Provide the (X, Y) coordinate of the cell's center where the given text is located.  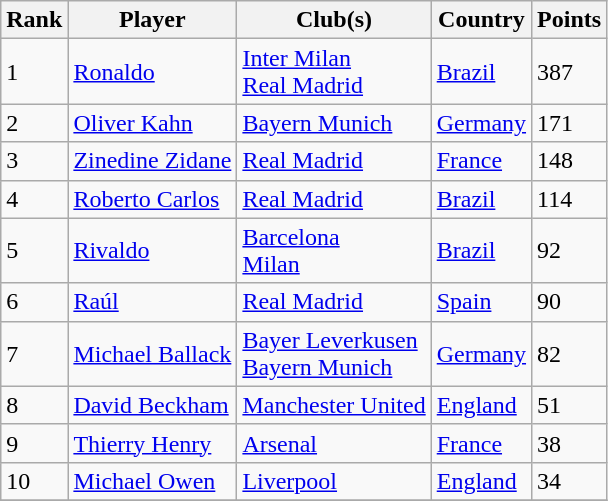
Country (481, 20)
Spain (481, 302)
51 (570, 405)
38 (570, 443)
Barcelona Milan (334, 250)
92 (570, 250)
Raúl (152, 302)
Bayern Munich (334, 123)
90 (570, 302)
Rivaldo (152, 250)
David Beckham (152, 405)
8 (34, 405)
Michael Owen (152, 481)
171 (570, 123)
148 (570, 161)
Michael Ballack (152, 354)
Rank (34, 20)
1 (34, 72)
Manchester United (334, 405)
Club(s) (334, 20)
Inter Milan Real Madrid (334, 72)
6 (34, 302)
9 (34, 443)
82 (570, 354)
4 (34, 199)
2 (34, 123)
Zinedine Zidane (152, 161)
387 (570, 72)
Arsenal (334, 443)
Bayer Leverkusen Bayern Munich (334, 354)
114 (570, 199)
7 (34, 354)
5 (34, 250)
Player (152, 20)
Liverpool (334, 481)
Thierry Henry (152, 443)
Roberto Carlos (152, 199)
34 (570, 481)
3 (34, 161)
10 (34, 481)
Ronaldo (152, 72)
Oliver Kahn (152, 123)
Points (570, 20)
